Identify which cell holds the provided text, then report its [X, Y] central coordinate. 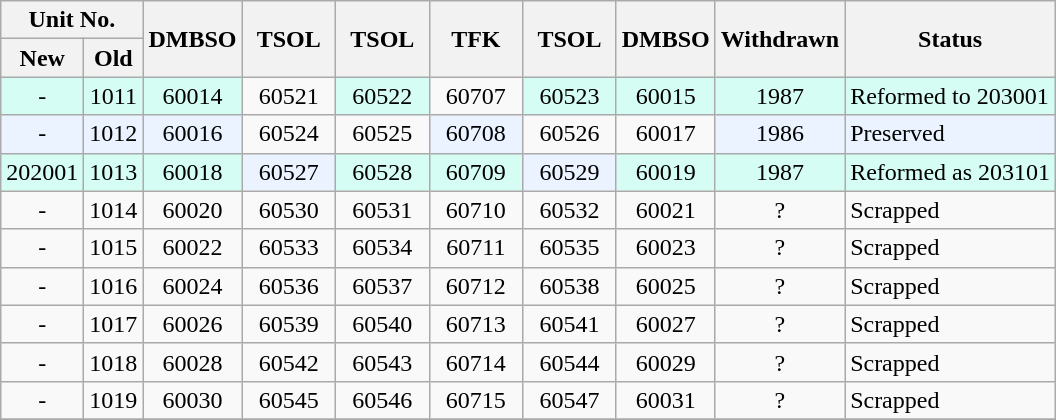
1012 [114, 134]
Reformed to 203001 [950, 96]
60527 [289, 172]
60708 [476, 134]
60525 [383, 134]
60543 [383, 362]
60541 [570, 324]
60020 [192, 210]
60534 [383, 248]
60544 [570, 362]
Reformed as 203101 [950, 172]
60029 [666, 362]
60714 [476, 362]
60014 [192, 96]
60522 [383, 96]
1015 [114, 248]
60533 [289, 248]
60015 [666, 96]
60715 [476, 400]
Preserved [950, 134]
60530 [289, 210]
1014 [114, 210]
1013 [114, 172]
60709 [476, 172]
60024 [192, 286]
60707 [476, 96]
60532 [570, 210]
60540 [383, 324]
60711 [476, 248]
60021 [666, 210]
60535 [570, 248]
60528 [383, 172]
60545 [289, 400]
1019 [114, 400]
60521 [289, 96]
60016 [192, 134]
TFK [476, 39]
60019 [666, 172]
Old [114, 58]
60713 [476, 324]
1016 [114, 286]
1986 [780, 134]
60523 [570, 96]
60547 [570, 400]
1018 [114, 362]
60539 [289, 324]
60028 [192, 362]
60542 [289, 362]
Unit No. [72, 20]
60524 [289, 134]
60712 [476, 286]
New [42, 58]
60526 [570, 134]
60027 [666, 324]
60710 [476, 210]
60025 [666, 286]
202001 [42, 172]
60536 [289, 286]
60531 [383, 210]
60030 [192, 400]
1011 [114, 96]
60018 [192, 172]
60017 [666, 134]
Withdrawn [780, 39]
60031 [666, 400]
1017 [114, 324]
60023 [666, 248]
60546 [383, 400]
60537 [383, 286]
60022 [192, 248]
60538 [570, 286]
Status [950, 39]
60529 [570, 172]
60026 [192, 324]
